Return [X, Y] of the center of cell containing provided text 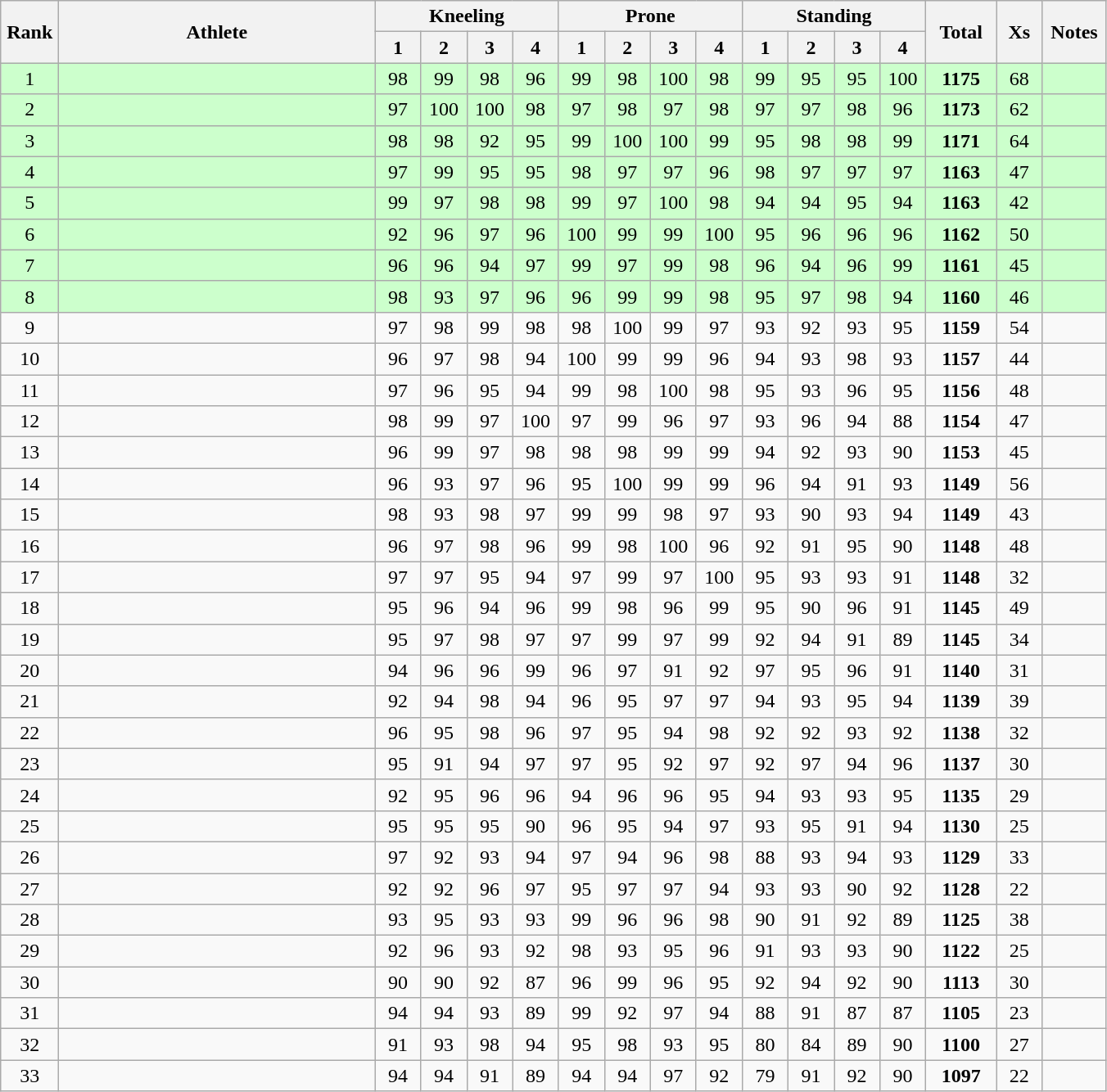
49 [1019, 608]
1160 [961, 296]
Kneeling [467, 16]
1139 [961, 702]
1161 [961, 265]
21 [29, 702]
1153 [961, 453]
1156 [961, 390]
8 [29, 296]
19 [29, 639]
6 [29, 234]
1128 [961, 888]
17 [29, 577]
56 [1019, 484]
1129 [961, 857]
79 [765, 1076]
54 [1019, 327]
1135 [961, 795]
34 [1019, 639]
14 [29, 484]
1171 [961, 141]
5 [29, 203]
44 [1019, 359]
28 [29, 920]
13 [29, 453]
1175 [961, 79]
68 [1019, 79]
1113 [961, 982]
Athlete [217, 32]
1137 [961, 764]
1138 [961, 733]
62 [1019, 110]
Notes [1074, 32]
39 [1019, 702]
1130 [961, 826]
9 [29, 327]
15 [29, 515]
10 [29, 359]
11 [29, 390]
1097 [961, 1076]
26 [29, 857]
1157 [961, 359]
1100 [961, 1045]
80 [765, 1045]
64 [1019, 141]
16 [29, 546]
1105 [961, 1013]
Standing [834, 16]
50 [1019, 234]
84 [811, 1045]
1122 [961, 951]
24 [29, 795]
1140 [961, 670]
20 [29, 670]
1159 [961, 327]
46 [1019, 296]
38 [1019, 920]
1125 [961, 920]
7 [29, 265]
Total [961, 32]
1173 [961, 110]
12 [29, 422]
Xs [1019, 32]
Rank [29, 32]
18 [29, 608]
43 [1019, 515]
Prone [650, 16]
1162 [961, 234]
1154 [961, 422]
42 [1019, 203]
